Determine the [X, Y] coordinate at the center of the cell enclosing the given text.  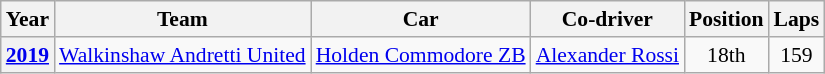
159 [797, 55]
Laps [797, 19]
Co-driver [608, 19]
2019 [28, 55]
Car [421, 19]
Position [726, 19]
Holden Commodore ZB [421, 55]
Walkinshaw Andretti United [182, 55]
Team [182, 19]
18th [726, 55]
Alexander Rossi [608, 55]
Year [28, 19]
